Scan for the cell matching the given text and deliver its (x, y) coordinate at center. 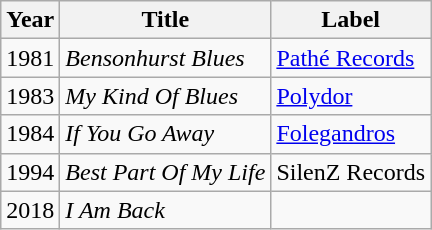
1981 (30, 58)
1984 (30, 134)
1994 (30, 172)
Bensonhurst Blues (166, 58)
Best Part Of My Life (166, 172)
If You Go Away (166, 134)
Polydor (351, 96)
Folegandros (351, 134)
2018 (30, 210)
Pathé Records (351, 58)
Label (351, 20)
SilenZ Records (351, 172)
My Kind Of Blues (166, 96)
Title (166, 20)
1983 (30, 96)
I Am Back (166, 210)
Year (30, 20)
